Find where the given text appears and provide that cell's center as (X, Y) coordinate. 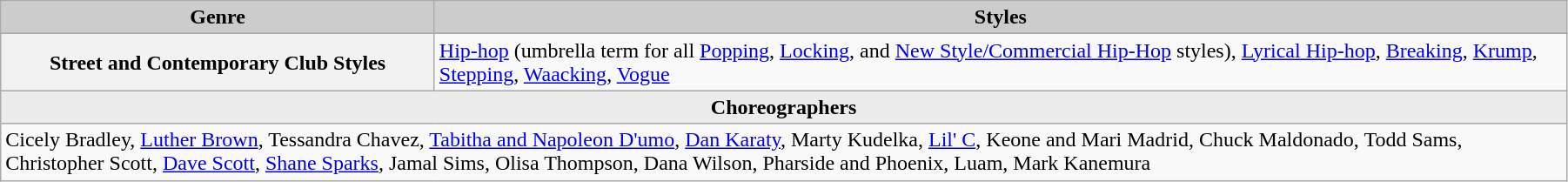
Styles (1001, 17)
Choreographers (784, 107)
Genre (218, 17)
Street and Contemporary Club Styles (218, 63)
